Capture the cell that displays the provided text and extract its [X, Y] central coordinate. 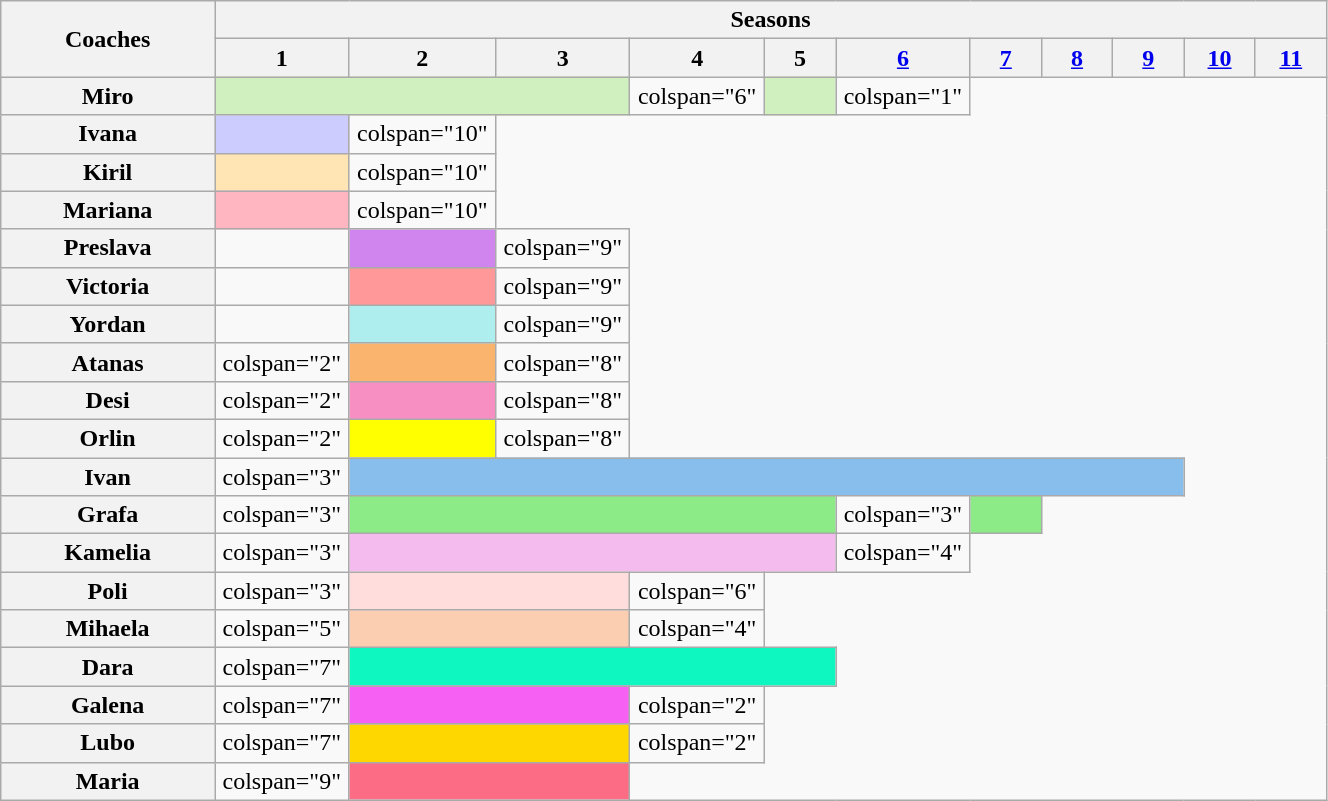
Mariana [108, 210]
colspan="1" [903, 96]
7 [1006, 58]
Kamelia [108, 553]
Ivana [108, 134]
Galena [108, 705]
Mihaela [108, 629]
Preslava [108, 248]
Coaches [108, 39]
Yordan [108, 324]
9 [1148, 58]
Desi [108, 400]
5 [800, 58]
6 [903, 58]
10 [1220, 58]
colspan="5" [281, 629]
Seasons [770, 20]
Poli [108, 591]
2 [422, 58]
Kiril [108, 172]
Victoria [108, 286]
Dara [108, 667]
Miro [108, 96]
Maria [108, 781]
3 [562, 58]
1 [281, 58]
Ivan [108, 477]
Orlin [108, 438]
Lubo [108, 743]
Atanas [108, 362]
11 [1290, 58]
Grafa [108, 515]
4 [697, 58]
8 [1076, 58]
